Provide the (x, y) coordinate of the cell's center where the given text is located.  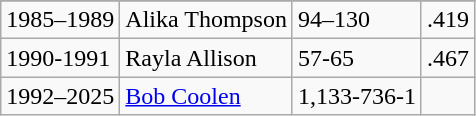
.467 (448, 58)
1992–2025 (60, 96)
Bob Coolen (206, 96)
1990-1991 (60, 58)
Rayla Allison (206, 58)
Alika Thompson (206, 20)
57-65 (356, 58)
94–130 (356, 20)
1,133-736-1 (356, 96)
1985–1989 (60, 20)
.419 (448, 20)
